Identify which cell holds the provided text, then report its [X, Y] central coordinate. 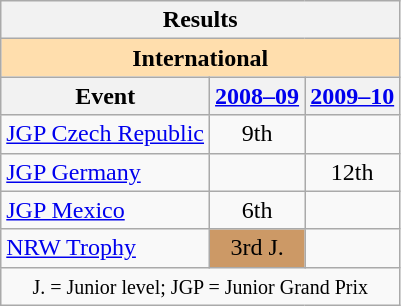
JGP Mexico [106, 210]
Event [106, 96]
JGP Czech Republic [106, 134]
9th [258, 134]
J. = Junior level; JGP = Junior Grand Prix [200, 286]
12th [352, 172]
JGP Germany [106, 172]
Results [200, 20]
International [200, 58]
NRW Trophy [106, 248]
6th [258, 210]
2008–09 [258, 96]
3rd J. [258, 248]
2009–10 [352, 96]
